Identify which cell holds the provided text, then report its [x, y] central coordinate. 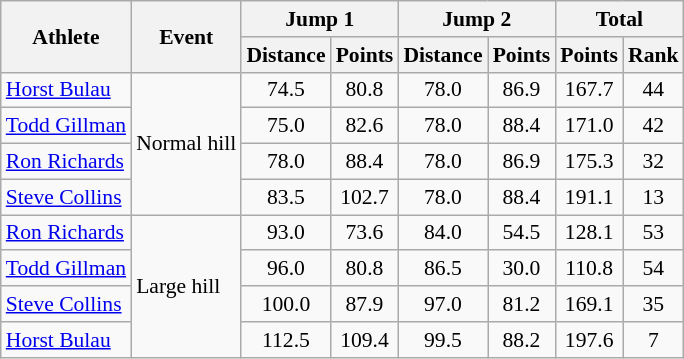
96.0 [286, 269]
32 [654, 162]
88.2 [522, 340]
197.6 [589, 340]
110.8 [589, 269]
Event [186, 36]
99.5 [442, 340]
Rank [654, 55]
54.5 [522, 233]
93.0 [286, 233]
112.5 [286, 340]
74.5 [286, 90]
42 [654, 126]
35 [654, 304]
128.1 [589, 233]
83.5 [286, 197]
Normal hill [186, 143]
13 [654, 197]
Jump 2 [476, 19]
54 [654, 269]
82.6 [365, 126]
53 [654, 233]
30.0 [522, 269]
73.6 [365, 233]
84.0 [442, 233]
Total [619, 19]
Athlete [66, 36]
171.0 [589, 126]
87.9 [365, 304]
102.7 [365, 197]
Jump 1 [320, 19]
167.7 [589, 90]
75.0 [286, 126]
81.2 [522, 304]
7 [654, 340]
86.5 [442, 269]
97.0 [442, 304]
169.1 [589, 304]
191.1 [589, 197]
100.0 [286, 304]
175.3 [589, 162]
109.4 [365, 340]
Large hill [186, 286]
44 [654, 90]
